Search for the cell housing the specified text and yield its (x, y) center coordinate. 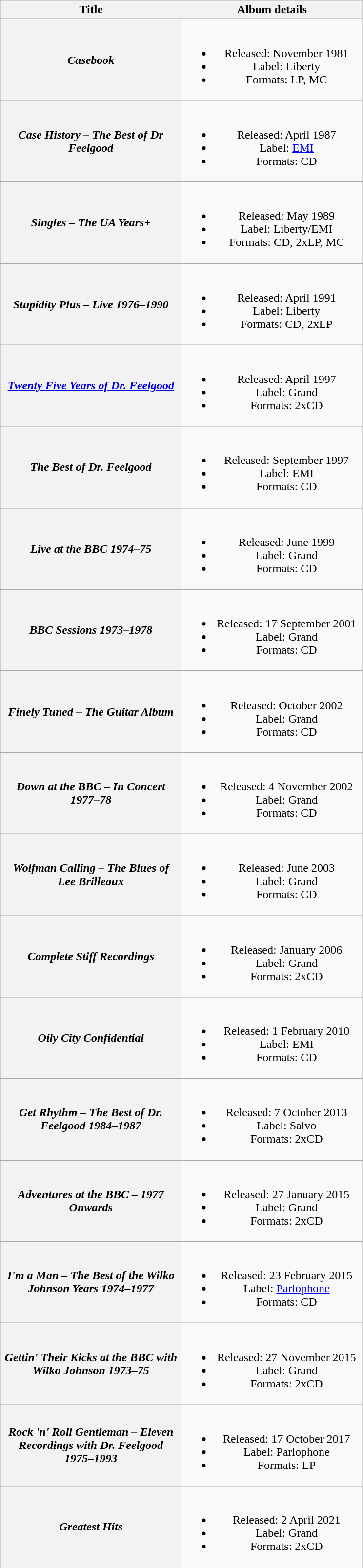
Title (91, 10)
Released: 17 September 2001Label: GrandFormats: CD (272, 630)
Released: June 2003Label: GrandFormats: CD (272, 874)
Live at the BBC 1974–75 (91, 548)
Wolfman Calling – The Blues of Lee Brilleaux (91, 874)
Released: June 1999Label: GrandFormats: CD (272, 548)
Twenty Five Years of Dr. Feelgood (91, 385)
I'm a Man – The Best of the Wilko Johnson Years 1974–1977 (91, 1282)
Released: 27 January 2015Label: GrandFormats: 2xCD (272, 1201)
Released: 27 November 2015Label: GrandFormats: 2xCD (272, 1364)
Released: 17 October 2017Label: ParlophoneFormats: LP (272, 1445)
Casebook (91, 60)
Released: November 1981Label: LibertyFormats: LP, MC (272, 60)
Released: 4 November 2002Label: GrandFormats: CD (272, 793)
Adventures at the BBC – 1977 Onwards (91, 1201)
Get Rhythm – The Best of Dr. Feelgood 1984–1987 (91, 1119)
Released: May 1989Label: Liberty/EMIFormats: CD, 2xLP, MC (272, 222)
Finely Tuned – The Guitar Album (91, 711)
Oily City Confidential (91, 1038)
Released: 23 February 2015Label: ParlophoneFormats: CD (272, 1282)
Complete Stiff Recordings (91, 956)
Gettin' Their Kicks at the BBC with Wilko Johnson 1973–75 (91, 1364)
BBC Sessions 1973–1978 (91, 630)
Released: September 1997Label: EMIFormats: CD (272, 467)
Greatest Hits (91, 1527)
Released: April 1991Label: LibertyFormats: CD, 2xLP (272, 304)
Released: April 1997Label: GrandFormats: 2xCD (272, 385)
Released: 1 February 2010Label: EMIFormats: CD (272, 1038)
Released: October 2002Label: GrandFormats: CD (272, 711)
Released: April 1987Label: EMIFormats: CD (272, 141)
Down at the BBC – In Concert 1977–78 (91, 793)
Singles – The UA Years+ (91, 222)
The Best of Dr. Feelgood (91, 467)
Case History – The Best of Dr Feelgood (91, 141)
Released: 7 October 2013Label: SalvoFormats: 2xCD (272, 1119)
Released: January 2006Label: GrandFormats: 2xCD (272, 956)
Stupidity Plus – Live 1976–1990 (91, 304)
Album details (272, 10)
Rock 'n' Roll Gentleman – Eleven Recordings with Dr. Feelgood 1975–1993 (91, 1445)
Released: 2 April 2021Label: GrandFormats: 2xCD (272, 1527)
